Pinpoint the cell where the given text exists, returning its [x, y] midpoint coordinate. 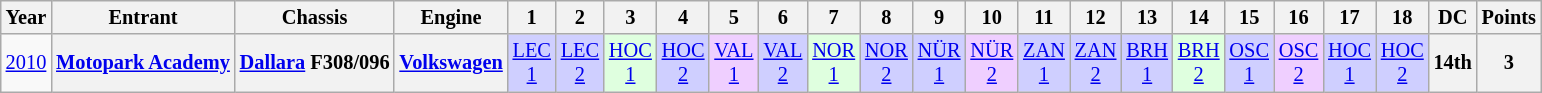
VAL2 [782, 63]
2 [580, 17]
NOR2 [886, 63]
NOR1 [834, 63]
4 [684, 17]
7 [834, 17]
8 [886, 17]
BRH1 [1147, 63]
Chassis [315, 17]
15 [1248, 17]
13 [1147, 17]
DC [1453, 17]
Year [26, 17]
Entrant [143, 17]
Motopark Academy [143, 63]
1 [532, 17]
Volkswagen [450, 63]
BRH2 [1199, 63]
14 [1199, 17]
VAL1 [734, 63]
OSC2 [1298, 63]
NÜR1 [940, 63]
16 [1298, 17]
ZAN2 [1096, 63]
OSC1 [1248, 63]
2010 [26, 63]
LEC1 [532, 63]
LEC2 [580, 63]
ZAN1 [1044, 63]
5 [734, 17]
12 [1096, 17]
10 [992, 17]
18 [1402, 17]
Points [1509, 17]
Dallara F308/096 [315, 63]
9 [940, 17]
NÜR2 [992, 63]
14th [1453, 63]
Engine [450, 17]
17 [1350, 17]
11 [1044, 17]
6 [782, 17]
